Determine the (x, y) coordinate at the center of the cell enclosing the given text.  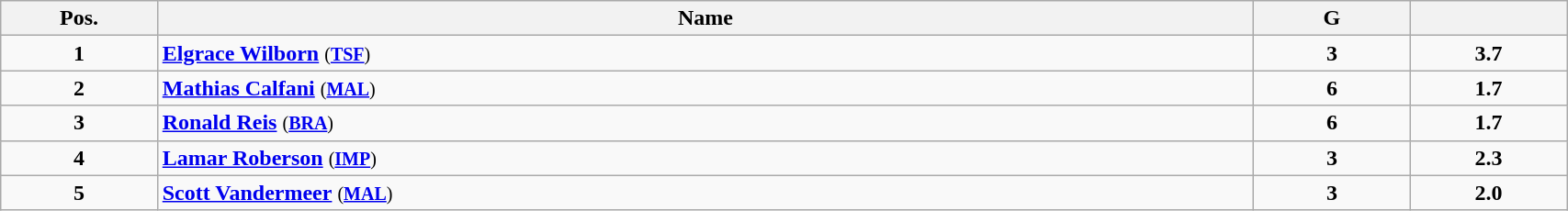
2 (79, 88)
Name (705, 18)
Lamar Roberson (IMP) (705, 158)
2.3 (1488, 158)
G (1332, 18)
1 (79, 53)
Scott Vandermeer (MAL) (705, 193)
3.7 (1488, 53)
Elgrace Wilborn (TSF) (705, 53)
5 (79, 193)
Ronald Reis (BRA) (705, 123)
2.0 (1488, 193)
Pos. (79, 18)
4 (79, 158)
Mathias Calfani (MAL) (705, 88)
